Return the [X, Y] coordinate for the center point of the cell that contains the specified text.  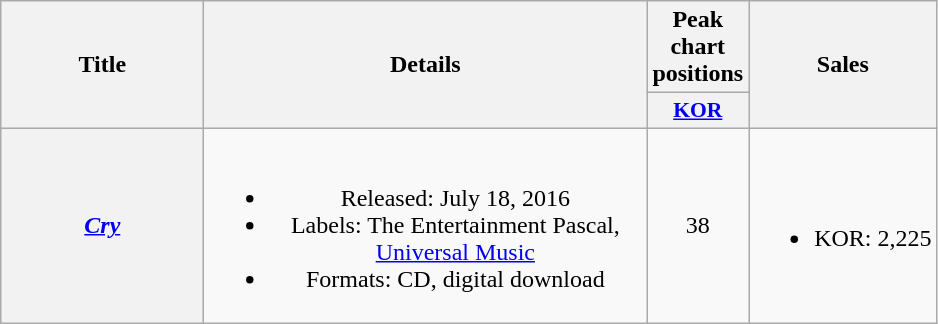
KOR: 2,225 [843, 225]
Cry [102, 225]
Title [102, 65]
Sales [843, 65]
Peak chart positions [698, 47]
Released: July 18, 2016Labels: The Entertainment Pascal, Universal MusicFormats: CD, digital download [426, 225]
38 [698, 225]
Details [426, 65]
KOR [698, 111]
